From the cell containing the given text, extract its center point as [x, y] coordinate. 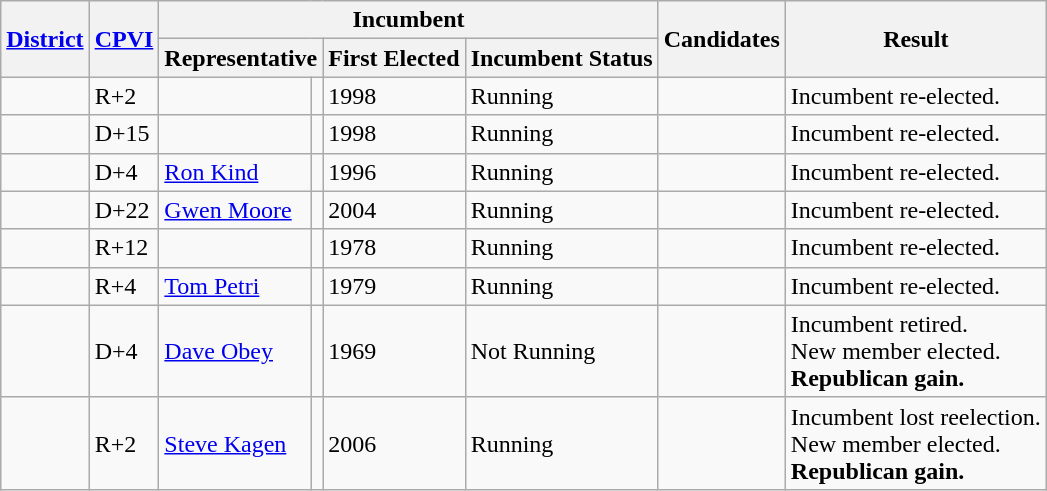
R+12 [124, 248]
1996 [394, 172]
Incumbent lost reelection.New member elected.Republican gain. [916, 443]
First Elected [394, 58]
1969 [394, 351]
Candidates [722, 39]
Steve Kagen [235, 443]
Incumbent [408, 20]
CPVI [124, 39]
D+22 [124, 210]
2006 [394, 443]
R+4 [124, 286]
Ron Kind [235, 172]
District [45, 39]
Incumbent Status [562, 58]
Result [916, 39]
2004 [394, 210]
Tom Petri [235, 286]
Incumbent retired.New member elected.Republican gain. [916, 351]
Dave Obey [235, 351]
Representative [241, 58]
1979 [394, 286]
Not Running [562, 351]
D+15 [124, 134]
1978 [394, 248]
Gwen Moore [235, 210]
